Find where the given text appears and provide that cell's center as (X, Y) coordinate. 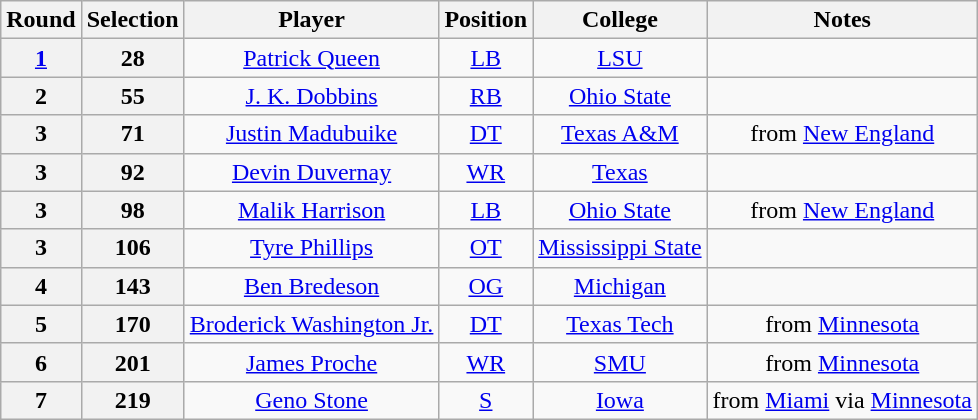
College (620, 20)
Justin Madubuike (312, 134)
201 (132, 362)
1 (41, 58)
Devin Duvernay (312, 172)
Mississippi State (620, 248)
Geno Stone (312, 400)
2 (41, 96)
Iowa (620, 400)
28 (132, 58)
6 (41, 362)
5 (41, 324)
Texas Tech (620, 324)
98 (132, 210)
Notes (842, 20)
LSU (620, 58)
from Miami via Minnesota (842, 400)
Texas (620, 172)
Player (312, 20)
Patrick Queen (312, 58)
Selection (132, 20)
Tyre Phillips (312, 248)
106 (132, 248)
170 (132, 324)
S (486, 400)
OG (486, 286)
OT (486, 248)
SMU (620, 362)
7 (41, 400)
Michigan (620, 286)
55 (132, 96)
Texas A&M (620, 134)
Ben Bredeson (312, 286)
71 (132, 134)
James Proche (312, 362)
4 (41, 286)
92 (132, 172)
RB (486, 96)
Malik Harrison (312, 210)
Broderick Washington Jr. (312, 324)
Round (41, 20)
143 (132, 286)
J. K. Dobbins (312, 96)
219 (132, 400)
Position (486, 20)
